Determine the [X, Y] coordinate at the center of the cell enclosing the given text.  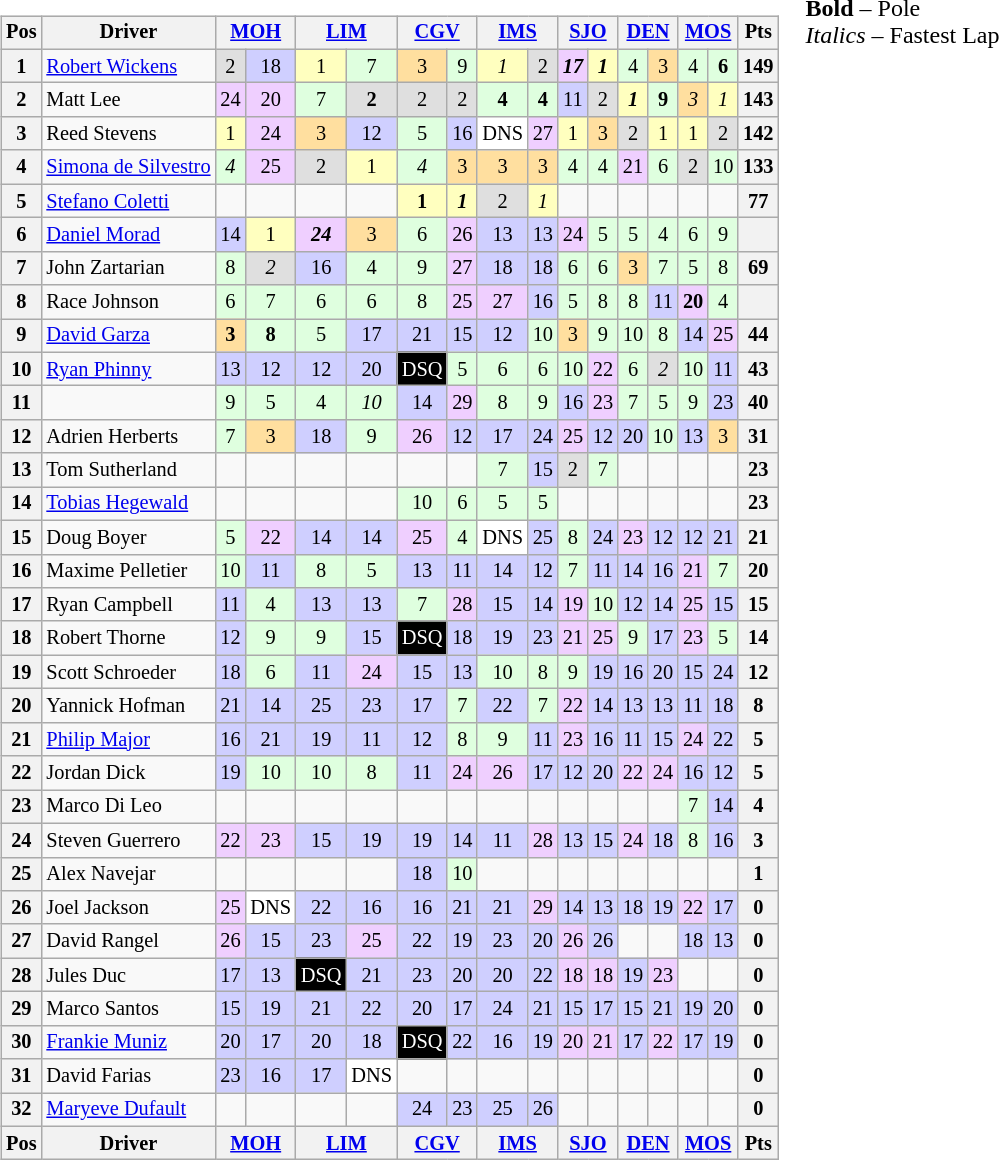
David Farias [128, 1076]
Doug Boyer [128, 537]
44 [758, 336]
Adrien Herberts [128, 437]
Philip Major [128, 739]
Ryan Campbell [128, 605]
Frankie Muniz [128, 1042]
Marco Santos [128, 1009]
Marco Di Leo [128, 807]
142 [758, 134]
Steven Guerrero [128, 840]
Scott Schroeder [128, 672]
43 [758, 369]
Tom Sutherland [128, 470]
32 [21, 1110]
David Rangel [128, 941]
40 [758, 403]
Ryan Phinny [128, 369]
133 [758, 167]
David Garza [128, 336]
Yannick Hofman [128, 706]
30 [21, 1042]
Tobias Hegewald [128, 504]
Jordan Dick [128, 773]
Joel Jackson [128, 908]
Daniel Morad [128, 235]
Alex Navejar [128, 874]
Maryeve Dufault [128, 1110]
Jules Duc [128, 975]
Matt Lee [128, 100]
Stefano Coletti [128, 201]
Reed Stevens [128, 134]
Robert Wickens [128, 66]
Simona de Silvestro [128, 167]
77 [758, 201]
149 [758, 66]
143 [758, 100]
Race Johnson [128, 302]
Robert Thorne [128, 638]
John Zartarian [128, 268]
69 [758, 268]
Maxime Pelletier [128, 571]
